Locate the cell with the specified text and output its (x, y) center coordinate. 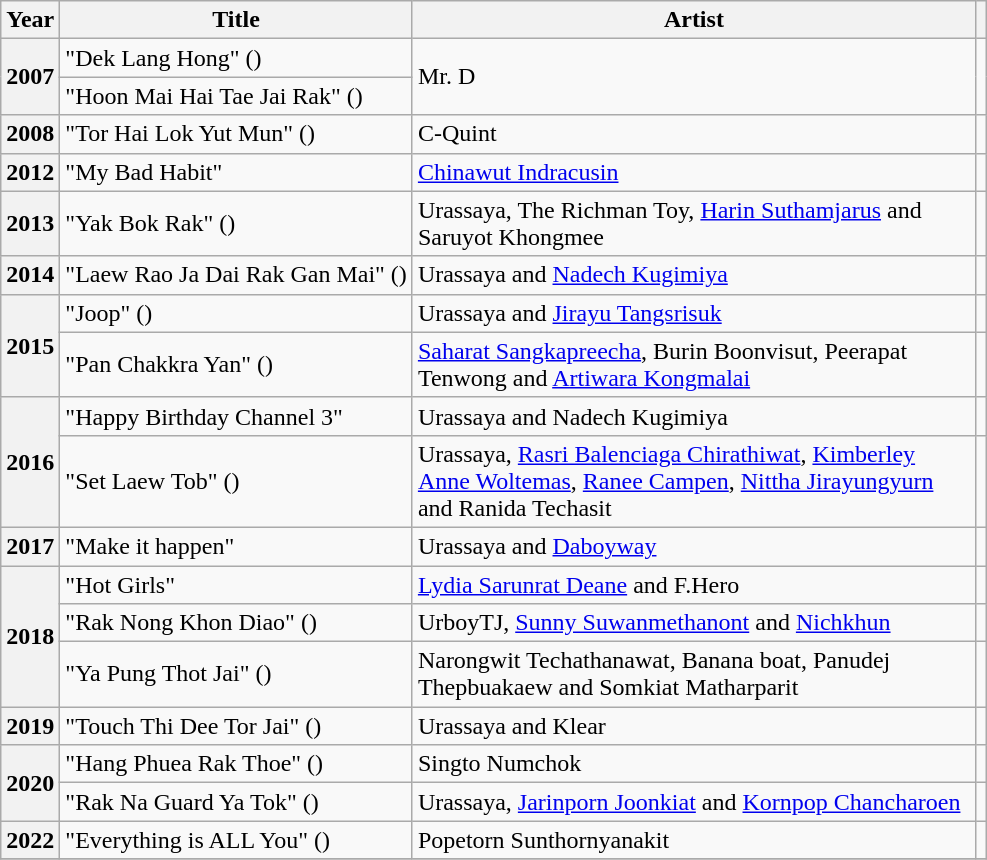
Singto Numchok (694, 764)
2007 (30, 77)
2018 (30, 636)
2017 (30, 546)
Urassaya and Klear (694, 726)
"Dek Lang Hong" () (236, 58)
"Hoon Mai Hai Tae Jai Rak" () (236, 96)
Year (30, 20)
UrboyTJ, Sunny Suwanmethanont and Nichkhun (694, 623)
Popetorn Sunthornyanakit (694, 840)
Narongwit Techathanawat, Banana boat, Panudej Thepbuakaew and Somkiat Matharparit (694, 674)
Urassaya and Daboyway (694, 546)
"Laew Rao Ja Dai Rak Gan Mai" () (236, 275)
"Joop" () (236, 313)
"Hot Girls" (236, 585)
"Happy Birthday Channel 3" (236, 416)
"Rak Na Guard Ya Tok" () (236, 802)
Artist (694, 20)
"Set Laew Tob" () (236, 481)
Urassaya and Jirayu Tangsrisuk (694, 313)
"Pan Chakkra Yan" () (236, 364)
Urassaya, Rasri Balenciaga Chirathiwat, Kimberley Anne Woltemas, Ranee Campen, Nittha Jirayungyurn and Ranida Techasit (694, 481)
C-Quint (694, 134)
2022 (30, 840)
"Ya Pung Thot Jai" () (236, 674)
"Hang Phuea Rak Thoe" () (236, 764)
Title (236, 20)
"Everything is ALL You" () (236, 840)
"Make it happen" (236, 546)
"Touch Thi Dee Tor Jai" () (236, 726)
2016 (30, 462)
2013 (30, 224)
2014 (30, 275)
Chinawut Indracusin (694, 172)
Urassaya, Jarinporn Joonkiat and Kornpop Chancharoen (694, 802)
"Tor Hai Lok Yut Mun" () (236, 134)
"My Bad Habit" (236, 172)
Saharat Sangkapreecha, Burin Boonvisut, Peerapat Tenwong and Artiwara Kongmalai (694, 364)
2019 (30, 726)
Urassaya, The Richman Toy, Harin Suthamjarus and Saruyot Khongmee (694, 224)
"Rak Nong Khon Diao" () (236, 623)
Lydia Sarunrat Deane and F.Hero (694, 585)
2015 (30, 346)
2020 (30, 783)
Mr. D (694, 77)
"Yak Bok Rak" () (236, 224)
2012 (30, 172)
2008 (30, 134)
